Capture the cell that displays the provided text and extract its (X, Y) central coordinate. 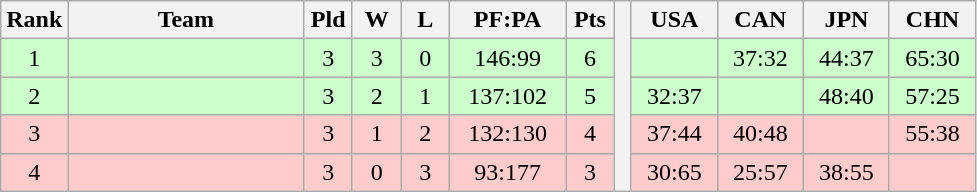
93:177 (508, 172)
6 (590, 58)
CAN (760, 20)
146:99 (508, 58)
Team (186, 20)
PF:PA (508, 20)
32:37 (674, 96)
JPN (846, 20)
W (376, 20)
Pts (590, 20)
132:130 (508, 134)
25:57 (760, 172)
CHN (932, 20)
55:38 (932, 134)
40:48 (760, 134)
65:30 (932, 58)
48:40 (846, 96)
Pld (328, 20)
USA (674, 20)
137:102 (508, 96)
38:55 (846, 172)
L (426, 20)
30:65 (674, 172)
57:25 (932, 96)
44:37 (846, 58)
5 (590, 96)
Rank (34, 20)
37:44 (674, 134)
37:32 (760, 58)
